Determine the [X, Y] coordinate at the center of the cell enclosing the given text.  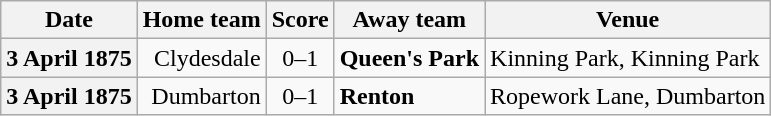
Score [300, 20]
Home team [202, 20]
Venue [628, 20]
Kinning Park, Kinning Park [628, 58]
Date [69, 20]
Away team [409, 20]
Dumbarton [202, 96]
Ropework Lane, Dumbarton [628, 96]
Clydesdale [202, 58]
Renton [409, 96]
Queen's Park [409, 58]
